Return (x, y) of the center of cell containing provided text 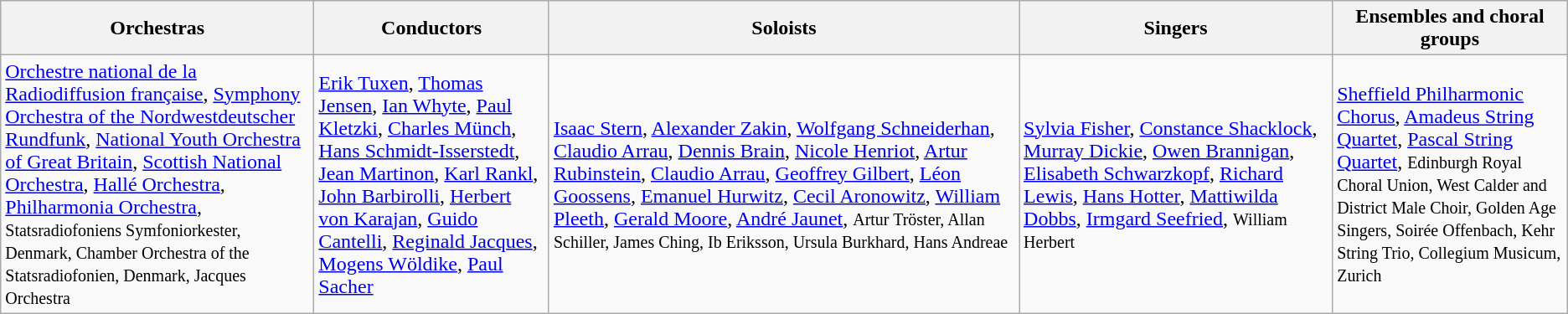
Conductors (432, 28)
Ensembles and choral groups (1451, 28)
Orchestras (157, 28)
Soloists (784, 28)
Singers (1176, 28)
